Extract the (x, y) coordinate from the center of the cell holding the provided text.  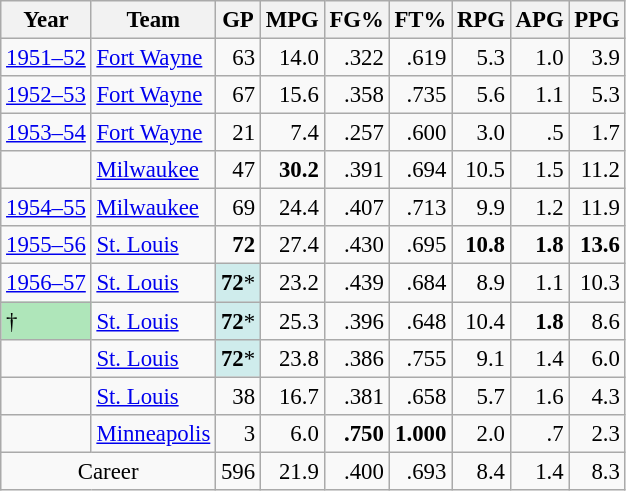
11.2 (597, 170)
8.6 (597, 321)
Career (108, 471)
1952–53 (46, 95)
.386 (356, 358)
2.0 (482, 433)
.693 (420, 471)
.619 (420, 58)
5.6 (482, 95)
596 (238, 471)
Minneapolis (153, 433)
RPG (482, 20)
8.3 (597, 471)
.648 (420, 321)
9.9 (482, 208)
1954–55 (46, 208)
1.2 (540, 208)
3.9 (597, 58)
Year (46, 20)
.750 (356, 433)
.600 (420, 133)
5.7 (482, 396)
.7 (540, 433)
.396 (356, 321)
.713 (420, 208)
1.5 (540, 170)
† (46, 321)
APG (540, 20)
1.7 (597, 133)
23.8 (292, 358)
FG% (356, 20)
47 (238, 170)
.735 (420, 95)
3 (238, 433)
.322 (356, 58)
21 (238, 133)
21.9 (292, 471)
.695 (420, 245)
72 (238, 245)
25.3 (292, 321)
11.9 (597, 208)
69 (238, 208)
23.2 (292, 283)
.430 (356, 245)
8.4 (482, 471)
1953–54 (46, 133)
2.3 (597, 433)
10.3 (597, 283)
GP (238, 20)
15.6 (292, 95)
.694 (420, 170)
30.2 (292, 170)
10.5 (482, 170)
3.0 (482, 133)
13.6 (597, 245)
1956–57 (46, 283)
10.4 (482, 321)
.439 (356, 283)
1.000 (420, 433)
67 (238, 95)
1955–56 (46, 245)
.400 (356, 471)
8.9 (482, 283)
4.3 (597, 396)
.407 (356, 208)
.358 (356, 95)
.257 (356, 133)
.391 (356, 170)
9.1 (482, 358)
7.4 (292, 133)
Team (153, 20)
.755 (420, 358)
1.6 (540, 396)
.658 (420, 396)
1.0 (540, 58)
MPG (292, 20)
27.4 (292, 245)
16.7 (292, 396)
.5 (540, 133)
.381 (356, 396)
FT% (420, 20)
10.8 (482, 245)
.684 (420, 283)
PPG (597, 20)
63 (238, 58)
24.4 (292, 208)
38 (238, 396)
1951–52 (46, 58)
14.0 (292, 58)
